Return the (X, Y) coordinate for the center point of the cell that contains the specified text.  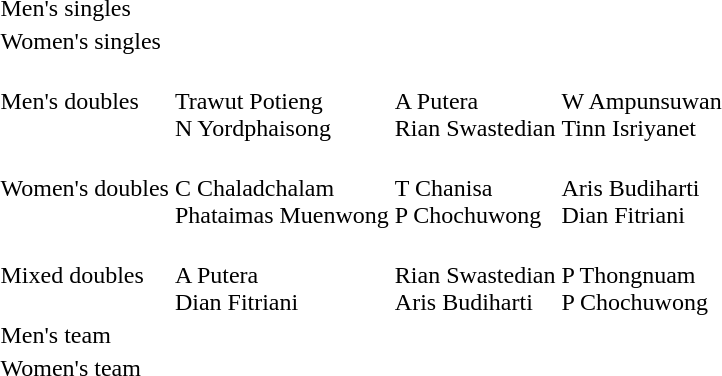
C ChaladchalamPhataimas Muenwong (282, 188)
T ChanisaP Chochuwong (475, 188)
A PuteraDian Fitriani (282, 275)
Trawut PotiengN Yordphaisong (282, 101)
Rian SwastedianAris Budiharti (475, 275)
A PuteraRian Swastedian (475, 101)
